Extract the [X, Y] coordinate from the center of the cell holding the provided text.  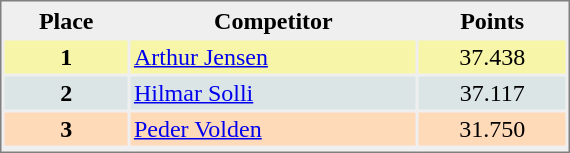
Arthur Jensen [274, 56]
1 [66, 56]
3 [66, 128]
Peder Volden [274, 128]
Place [66, 20]
37.117 [492, 92]
Competitor [274, 20]
Hilmar Solli [274, 92]
Points [492, 20]
2 [66, 92]
37.438 [492, 56]
31.750 [492, 128]
